Locate the cell with the specified text and output its (X, Y) center coordinate. 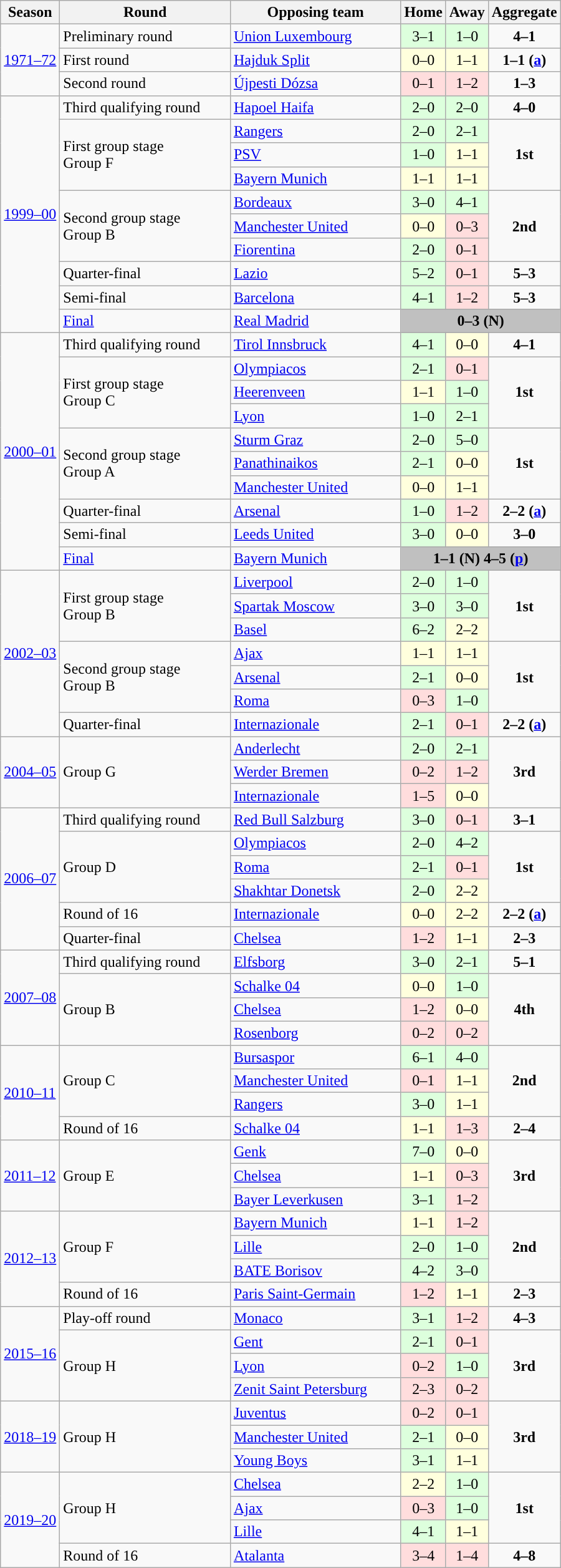
Monaco (315, 1318)
5–1 (524, 962)
Genk (315, 1152)
Season (30, 12)
Group E (145, 1176)
5–2 (423, 273)
Hajduk Split (315, 60)
BATE Borisov (315, 1270)
First group stageGroup B (145, 606)
Rosenborg (315, 1033)
Hapoel Haifa (315, 107)
Aggregate (524, 12)
Group C (145, 1081)
1971–72 (30, 60)
Second group stageGroup A (145, 463)
Barcelona (315, 298)
Bayer Leverkusen (315, 1199)
Gent (315, 1342)
Anderlecht (315, 748)
4th (524, 1009)
First round (145, 60)
Juventus (315, 1413)
Spartak Moscow (315, 606)
Leeds United (315, 535)
Group G (145, 772)
Group F (145, 1247)
2004–05 (30, 772)
Second round (145, 84)
Lazio (315, 273)
First group stageGroup F (145, 155)
Bordeaux (315, 202)
2000–01 (30, 452)
Away (467, 12)
Újpesti Dózsa (315, 84)
Bursaspor (315, 1057)
2012–13 (30, 1259)
2010–11 (30, 1093)
Liverpool (315, 582)
2–4 (524, 1128)
1–5 (423, 796)
2006–07 (30, 879)
1–4 (467, 1556)
First group stageGroup C (145, 392)
Real Madrid (315, 321)
0–3 (N) (481, 321)
Red Bull Salzburg (315, 820)
5–0 (467, 440)
Young Boys (315, 1461)
4–3 (524, 1318)
Home (423, 12)
1–1 (N) 4–5 (p) (481, 558)
Elfsborg (315, 962)
2011–12 (30, 1176)
Preliminary round (145, 36)
2007–08 (30, 997)
Opposing team (315, 12)
Fiorentina (315, 249)
Group D (145, 867)
Shakhtar Donetsk (315, 891)
Round (145, 12)
PSV (315, 155)
Zenit Saint Petersburg (315, 1389)
Sturm Graz (315, 440)
Heerenveen (315, 392)
3–4 (423, 1556)
Union Luxembourg (315, 36)
4–8 (524, 1556)
6–2 (423, 629)
Werder Bremen (315, 772)
2015–16 (30, 1353)
2019–20 (30, 1520)
2018–19 (30, 1436)
Basel (315, 629)
Play-off round (145, 1318)
Group B (145, 1009)
Panathinaikos (315, 463)
1999–00 (30, 215)
6–1 (423, 1057)
2002–03 (30, 653)
7–0 (423, 1152)
Tirol Innsbruck (315, 345)
Atalanta (315, 1556)
1–1 (a) (524, 60)
Paris Saint-Germain (315, 1294)
